Detect which cell encompasses the target text, then output its [x, y] center coordinate. 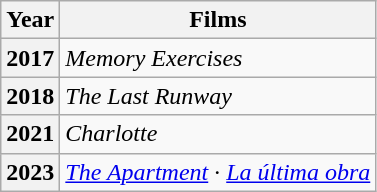
Charlotte [218, 134]
2023 [30, 172]
The Last Runway [218, 96]
2017 [30, 58]
Year [30, 20]
2018 [30, 96]
Memory Exercises [218, 58]
The Apartment · La última obra [218, 172]
Films [218, 20]
2021 [30, 134]
